Return (x, y) of the center of cell containing provided text 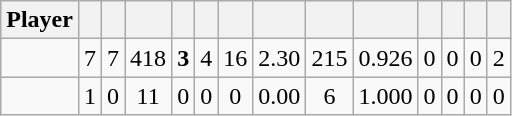
1 (90, 96)
0.926 (386, 58)
215 (330, 58)
16 (236, 58)
Player (40, 20)
6 (330, 96)
418 (148, 58)
4 (206, 58)
1.000 (386, 96)
11 (148, 96)
2 (498, 58)
0.00 (280, 96)
3 (184, 58)
2.30 (280, 58)
